Identify which cell holds the provided text, then report its [X, Y] central coordinate. 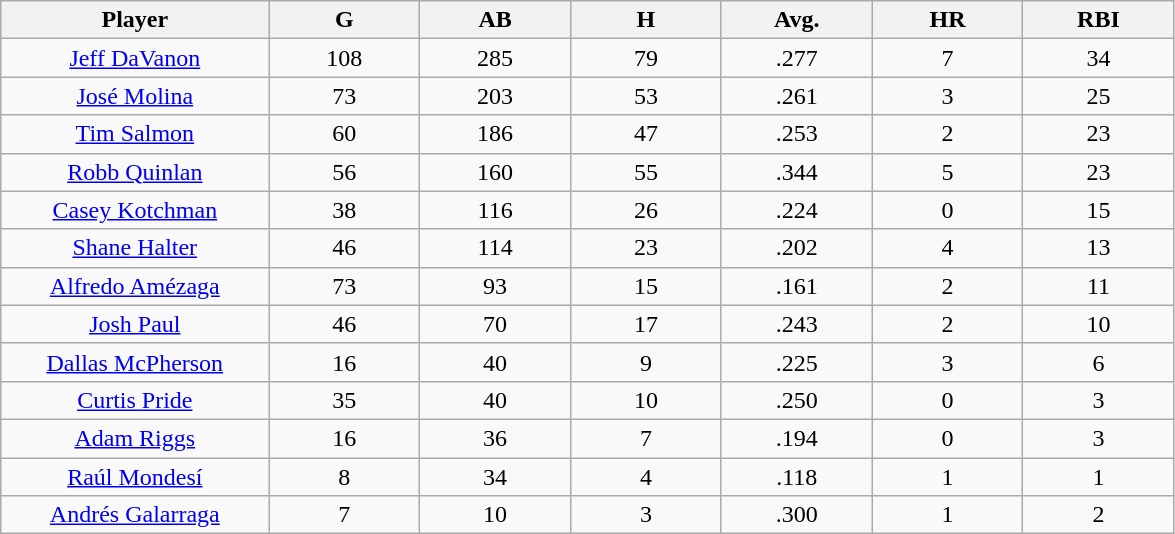
.224 [796, 210]
Alfredo Amézaga [135, 286]
.277 [796, 58]
25 [1098, 96]
Tim Salmon [135, 134]
.300 [796, 515]
26 [646, 210]
G [344, 20]
6 [1098, 362]
Curtis Pride [135, 400]
17 [646, 324]
186 [496, 134]
Jeff DaVanon [135, 58]
Casey Kotchman [135, 210]
.161 [796, 286]
Player [135, 20]
11 [1098, 286]
.253 [796, 134]
.344 [796, 172]
108 [344, 58]
RBI [1098, 20]
8 [344, 477]
114 [496, 248]
93 [496, 286]
13 [1098, 248]
Robb Quinlan [135, 172]
5 [948, 172]
116 [496, 210]
56 [344, 172]
Dallas McPherson [135, 362]
79 [646, 58]
53 [646, 96]
35 [344, 400]
.243 [796, 324]
203 [496, 96]
Andrés Galarraga [135, 515]
.261 [796, 96]
285 [496, 58]
Avg. [796, 20]
38 [344, 210]
H [646, 20]
47 [646, 134]
160 [496, 172]
.202 [796, 248]
.250 [796, 400]
AB [496, 20]
60 [344, 134]
.225 [796, 362]
70 [496, 324]
HR [948, 20]
Shane Halter [135, 248]
José Molina [135, 96]
Adam Riggs [135, 438]
Raúl Mondesí [135, 477]
36 [496, 438]
9 [646, 362]
55 [646, 172]
.118 [796, 477]
Josh Paul [135, 324]
.194 [796, 438]
